For the text-containing cell, return its midpoint in (x, y) coordinate format. 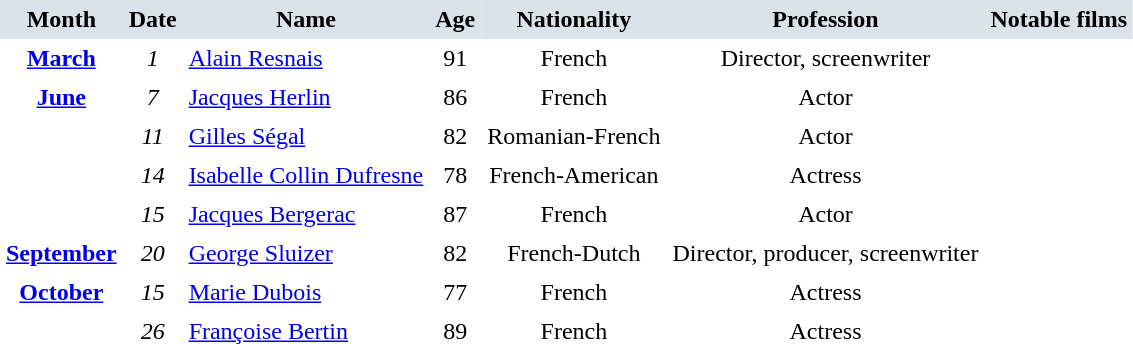
March (62, 58)
Jacques Herlin (306, 98)
Profession (826, 20)
Marie Dubois (306, 292)
1 (153, 58)
Date (153, 20)
87 (455, 214)
11 (153, 136)
Director, screenwriter (826, 58)
Name (306, 20)
Director, producer, screenwriter (826, 254)
77 (455, 292)
Month (62, 20)
Alain Resnais (306, 58)
George Sluizer (306, 254)
French-Dutch (574, 254)
91 (455, 58)
Notable films (1058, 20)
14 (153, 176)
Age (455, 20)
September (62, 254)
Isabelle Collin Dufresne (306, 176)
7 (153, 98)
Romanian-French (574, 136)
86 (455, 98)
Jacques Bergerac (306, 214)
French-American (574, 176)
20 (153, 254)
Nationality (574, 20)
78 (455, 176)
June (62, 156)
Gilles Ségal (306, 136)
